Return (X, Y) of the center of cell containing provided text 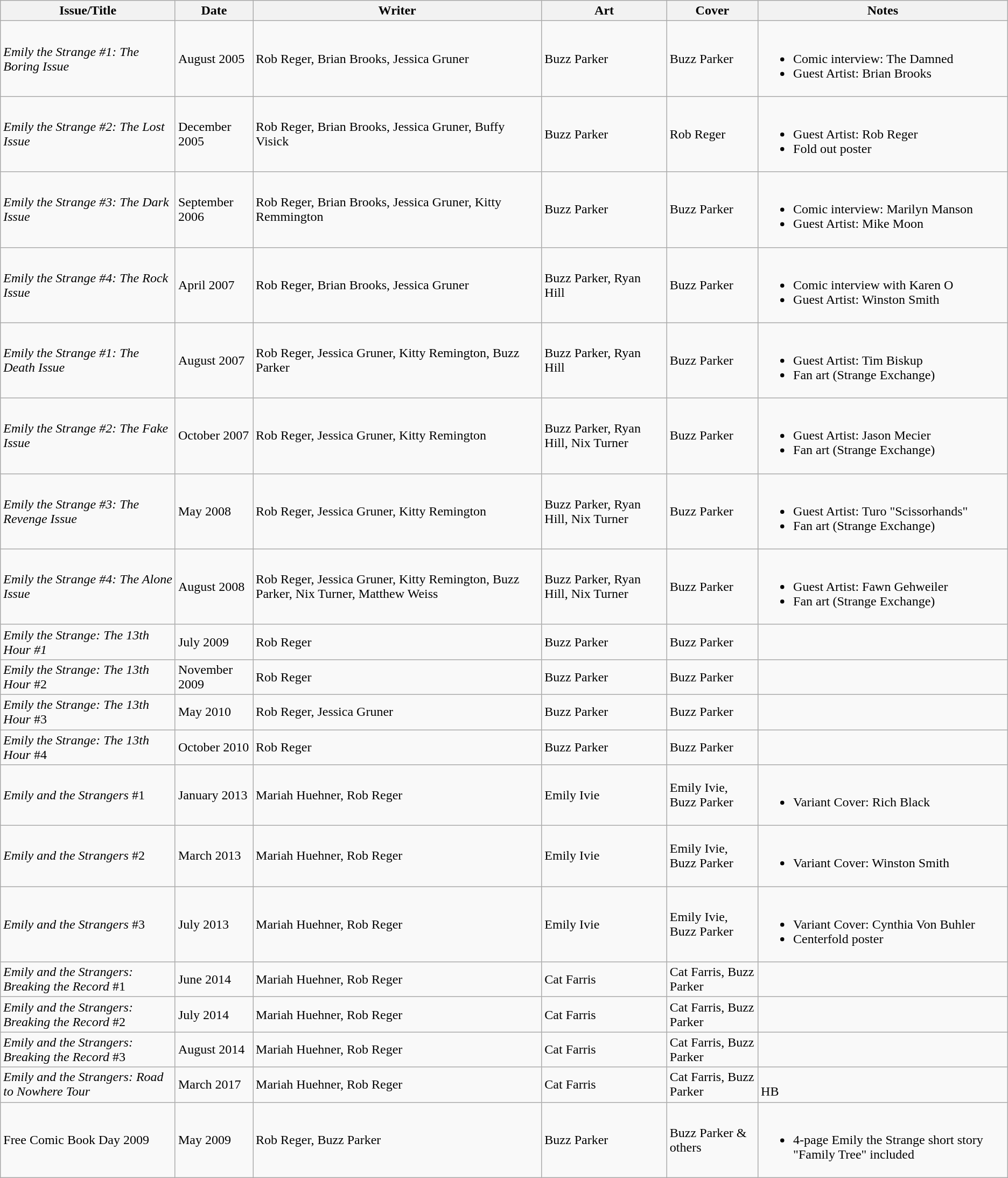
August 2008 (214, 587)
May 2010 (214, 712)
August 2007 (214, 360)
December 2005 (214, 134)
August 2005 (214, 59)
Emily and the Strangers #2 (88, 856)
Rob Reger, Jessica Gruner, Kitty Remington, Buzz Parker (397, 360)
Cover (712, 11)
Emily the Strange #2: The Fake Issue (88, 436)
June 2014 (214, 979)
October 2007 (214, 436)
Buzz Parker & others (712, 1140)
Emily the Strange #4: The Alone Issue (88, 587)
Rob Reger, Jessica Gruner (397, 712)
Emily the Strange: The 13th Hour #1 (88, 642)
Emily and the Strangers: Road to Nowhere Tour (88, 1085)
Variant Cover: Winston Smith (883, 856)
Emily the Strange #1: The Boring Issue (88, 59)
Guest Artist: Turo "Scissorhands"Fan art (Strange Exchange) (883, 511)
Free Comic Book Day 2009 (88, 1140)
Rob Reger, Jessica Gruner, Kitty Remington, Buzz Parker, Nix Turner, Matthew Weiss (397, 587)
Variant Cover: Rich Black (883, 795)
Emily the Strange #1: The Death Issue (88, 360)
Comic interview: Marilyn MansonGuest Artist: Mike Moon (883, 210)
Emily and the Strangers: Breaking the Record #1 (88, 979)
Date (214, 11)
July 2009 (214, 642)
Emily the Strange: The 13th Hour #3 (88, 712)
July 2013 (214, 924)
HB (883, 1085)
October 2010 (214, 747)
Emily the Strange: The 13th Hour #2 (88, 677)
Comic interview with Karen OGuest Artist: Winston Smith (883, 285)
Comic interview: The DamnedGuest Artist: Brian Brooks (883, 59)
Variant Cover: Cynthia Von BuhlerCenterfold poster (883, 924)
Rob Reger, Buzz Parker (397, 1140)
Emily and the Strangers: Breaking the Record #2 (88, 1015)
Emily and the Strangers: Breaking the Record #3 (88, 1049)
May 2009 (214, 1140)
Emily the Strange #3: The Dark Issue (88, 210)
Issue/Title (88, 11)
July 2014 (214, 1015)
Rob Reger, Brian Brooks, Jessica Gruner, Buffy Visick (397, 134)
August 2014 (214, 1049)
September 2006 (214, 210)
May 2008 (214, 511)
Guest Artist: Fawn GehweilerFan art (Strange Exchange) (883, 587)
Emily the Strange #2: The Lost Issue (88, 134)
4-page Emily the Strange short story "Family Tree" included (883, 1140)
Guest Artist: Jason MecierFan art (Strange Exchange) (883, 436)
Guest Artist: Rob RegerFold out poster (883, 134)
April 2007 (214, 285)
Emily and the Strangers #3 (88, 924)
Rob Reger, Brian Brooks, Jessica Gruner, Kitty Remmington (397, 210)
Emily the Strange: The 13th Hour #4 (88, 747)
Art (604, 11)
January 2013 (214, 795)
March 2017 (214, 1085)
Emily the Strange #4: The Rock Issue (88, 285)
Writer (397, 11)
November 2009 (214, 677)
Emily and the Strangers #1 (88, 795)
Guest Artist: Tim BiskupFan art (Strange Exchange) (883, 360)
Notes (883, 11)
March 2013 (214, 856)
Emily the Strange #3: The Revenge Issue (88, 511)
